Locate the cell with the specified text and output its [x, y] center coordinate. 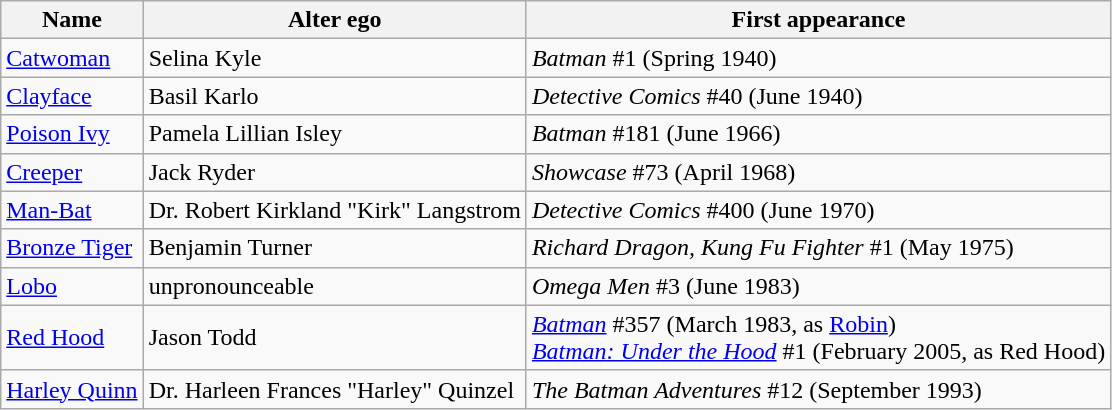
Creeper [72, 172]
Jason Todd [334, 338]
Showcase #73 (April 1968) [818, 172]
Jack Ryder [334, 172]
Clayface [72, 96]
Dr. Harleen Frances "Harley" Quinzel [334, 389]
Batman #357 (March 1983, as Robin)Batman: Under the Hood #1 (February 2005, as Red Hood) [818, 338]
Basil Karlo [334, 96]
Lobo [72, 286]
Dr. Robert Kirkland "Kirk" Langstrom [334, 210]
Harley Quinn [72, 389]
Detective Comics #400 (June 1970) [818, 210]
Alter ego [334, 20]
The Batman Adventures #12 (September 1993) [818, 389]
Pamela Lillian Isley [334, 134]
First appearance [818, 20]
Batman #1 (Spring 1940) [818, 58]
Poison Ivy [72, 134]
Catwoman [72, 58]
Batman #181 (June 1966) [818, 134]
Selina Kyle [334, 58]
Man-Bat [72, 210]
Richard Dragon, Kung Fu Fighter #1 (May 1975) [818, 248]
Detective Comics #40 (June 1940) [818, 96]
Red Hood [72, 338]
Name [72, 20]
unpronounceable [334, 286]
Bronze Tiger [72, 248]
Benjamin Turner [334, 248]
Omega Men #3 (June 1983) [818, 286]
